Determine the (X, Y) coordinate at the center of the cell enclosing the given text.  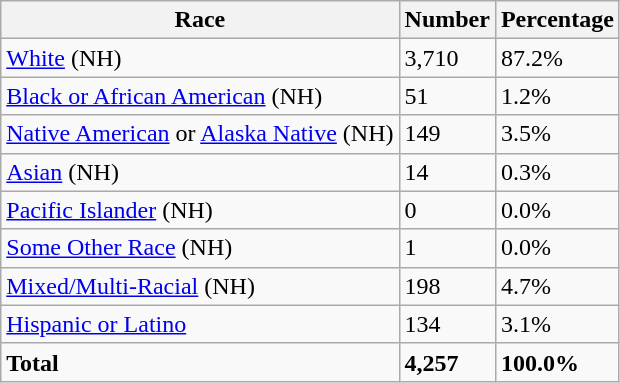
149 (447, 134)
100.0% (557, 362)
White (NH) (200, 58)
3,710 (447, 58)
1.2% (557, 96)
198 (447, 286)
Native American or Alaska Native (NH) (200, 134)
3.5% (557, 134)
Total (200, 362)
Black or African American (NH) (200, 96)
Hispanic or Latino (200, 324)
3.1% (557, 324)
Race (200, 20)
51 (447, 96)
0.3% (557, 172)
Asian (NH) (200, 172)
4.7% (557, 286)
Some Other Race (NH) (200, 248)
0 (447, 210)
87.2% (557, 58)
Percentage (557, 20)
Pacific Islander (NH) (200, 210)
Number (447, 20)
4,257 (447, 362)
1 (447, 248)
14 (447, 172)
134 (447, 324)
Mixed/Multi-Racial (NH) (200, 286)
